Detect which cell encompasses the target text, then output its (x, y) center coordinate. 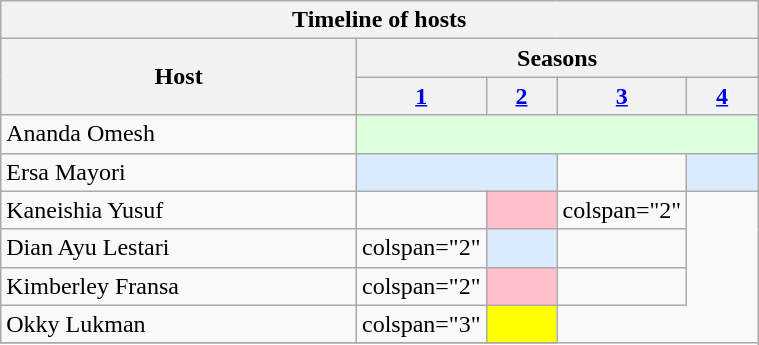
Kimberley Fransa (179, 286)
3 (622, 96)
Seasons (556, 58)
colspan="3" (421, 324)
Okky Lukman (179, 324)
Host (179, 77)
4 (722, 96)
Ersa Mayori (179, 172)
Ananda Omesh (179, 134)
1 (421, 96)
Kaneishia Yusuf (179, 210)
Timeline of hosts (380, 20)
2 (522, 96)
Dian Ayu Lestari (179, 248)
